Identify which cell holds the provided text, then report its [x, y] central coordinate. 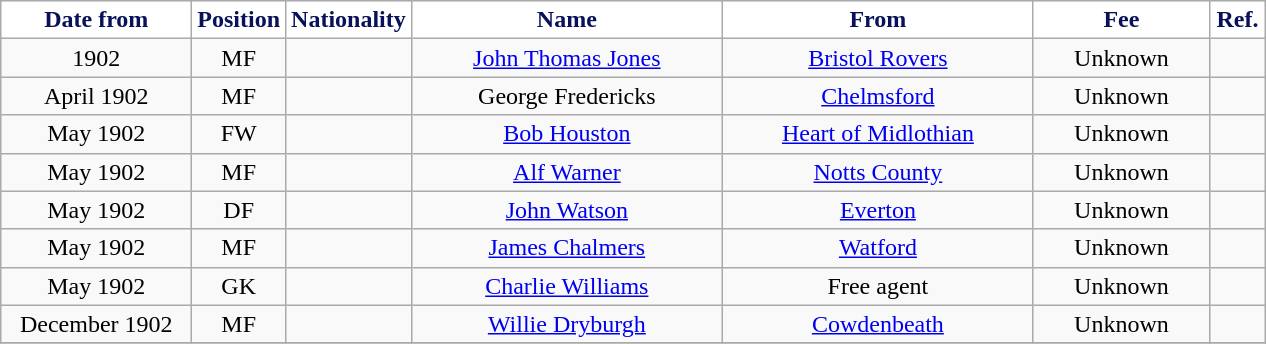
Free agent [878, 286]
GK [239, 286]
Heart of Midlothian [878, 134]
Everton [878, 210]
Chelmsford [878, 96]
1902 [96, 58]
Bristol Rovers [878, 58]
George Fredericks [566, 96]
Date from [96, 20]
DF [239, 210]
James Chalmers [566, 248]
Nationality [349, 20]
Fee [1121, 20]
Willie Dryburgh [566, 324]
John Watson [566, 210]
Cowdenbeath [878, 324]
FW [239, 134]
John Thomas Jones [566, 58]
From [878, 20]
Alf Warner [566, 172]
Bob Houston [566, 134]
Name [566, 20]
Watford [878, 248]
April 1902 [96, 96]
Charlie Williams [566, 286]
December 1902 [96, 324]
Ref. [1237, 20]
Position [239, 20]
Notts County [878, 172]
